Locate the cell with the specified text and output its (x, y) center coordinate. 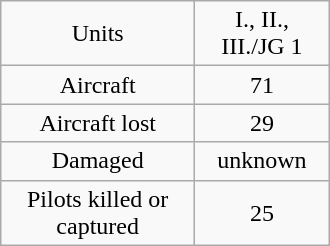
Units (98, 34)
Aircraft (98, 85)
I., II., III./JG 1 (262, 34)
unknown (262, 161)
25 (262, 212)
29 (262, 123)
Pilots killed or captured (98, 212)
Damaged (98, 161)
Aircraft lost (98, 123)
71 (262, 85)
